Return (X, Y) of the center of cell containing provided text 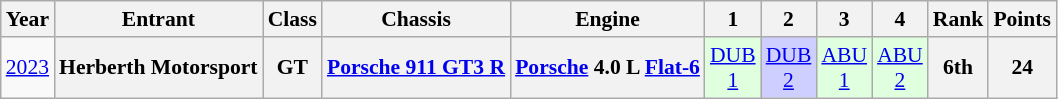
Entrant (158, 19)
DUB2 (789, 68)
Points (1022, 19)
Porsche 911 GT3 R (416, 68)
Porsche 4.0 L Flat-6 (608, 68)
Engine (608, 19)
Year (28, 19)
Herberth Motorsport (158, 68)
Class (292, 19)
Rank (958, 19)
6th (958, 68)
2023 (28, 68)
24 (1022, 68)
ABU1 (844, 68)
4 (900, 19)
ABU2 (900, 68)
3 (844, 19)
DUB1 (733, 68)
Chassis (416, 19)
GT (292, 68)
1 (733, 19)
2 (789, 19)
